Identify which cell holds the provided text, then report its (X, Y) central coordinate. 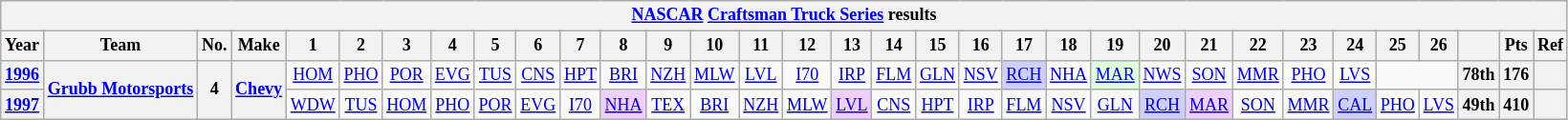
5 (495, 46)
Grubb Motorsports (120, 90)
22 (1258, 46)
17 (1024, 46)
49th (1478, 105)
26 (1438, 46)
11 (761, 46)
18 (1069, 46)
78th (1478, 74)
WDW (313, 105)
21 (1209, 46)
25 (1398, 46)
NASCAR Craftsman Truck Series results (784, 15)
24 (1356, 46)
1997 (23, 105)
1 (313, 46)
Ref (1551, 46)
12 (807, 46)
Team (120, 46)
23 (1308, 46)
1996 (23, 74)
9 (668, 46)
Chevy (259, 90)
14 (894, 46)
3 (407, 46)
410 (1516, 105)
7 (581, 46)
CAL (1356, 105)
10 (715, 46)
Pts (1516, 46)
20 (1163, 46)
Year (23, 46)
No. (214, 46)
NWS (1163, 74)
19 (1115, 46)
176 (1516, 74)
16 (981, 46)
8 (623, 46)
Make (259, 46)
2 (361, 46)
TEX (668, 105)
13 (852, 46)
6 (538, 46)
15 (938, 46)
